Locate the cell with the specified text and output its (X, Y) center coordinate. 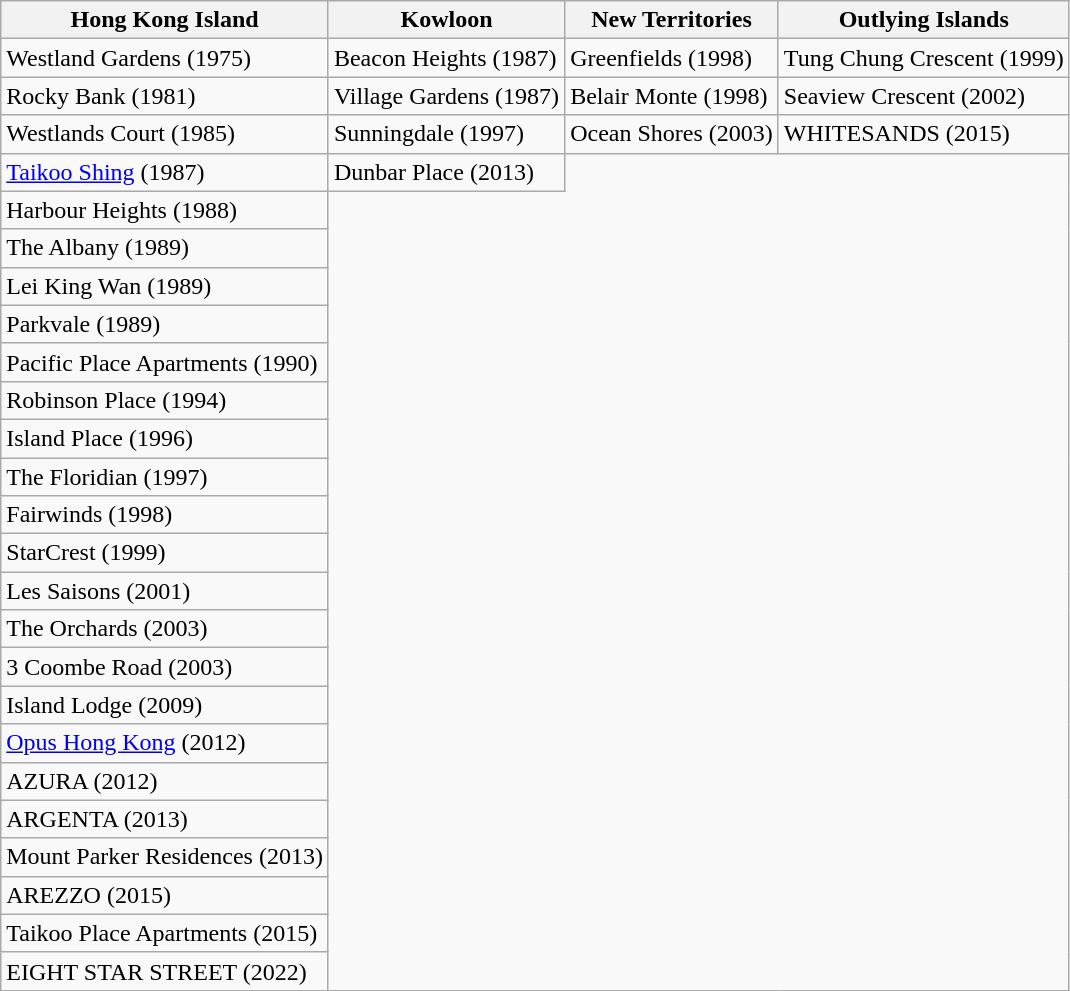
Seaview Crescent (2002) (924, 96)
Sunningdale (1997) (446, 134)
Robinson Place (1994) (165, 400)
Beacon Heights (1987) (446, 58)
The Orchards (2003) (165, 629)
Fairwinds (1998) (165, 515)
Les Saisons (2001) (165, 591)
Kowloon (446, 20)
Harbour Heights (1988) (165, 210)
Ocean Shores (2003) (672, 134)
New Territories (672, 20)
StarCrest (1999) (165, 553)
Westlands Court (1985) (165, 134)
3 Coombe Road (2003) (165, 667)
The Floridian (1997) (165, 477)
Village Gardens (1987) (446, 96)
Mount Parker Residences (2013) (165, 857)
Greenfields (1998) (672, 58)
Taikoo Place Apartments (2015) (165, 933)
Dunbar Place (2013) (446, 172)
Island Lodge (2009) (165, 705)
ARGENTA (2013) (165, 819)
AREZZO (2015) (165, 895)
Parkvale (1989) (165, 324)
Rocky Bank (1981) (165, 96)
Westland Gardens (1975) (165, 58)
EIGHT STAR STREET (2022) (165, 971)
Taikoo Shing (1987) (165, 172)
Tung Chung Crescent (1999) (924, 58)
Hong Kong Island (165, 20)
Island Place (1996) (165, 438)
Opus Hong Kong (2012) (165, 743)
Pacific Place Apartments (1990) (165, 362)
Belair Monte (1998) (672, 96)
The Albany (1989) (165, 248)
Lei King Wan (1989) (165, 286)
WHITESANDS (2015) (924, 134)
Outlying Islands (924, 20)
AZURA (2012) (165, 781)
